Provide the [X, Y] coordinate of the cell's center where the given text is located.  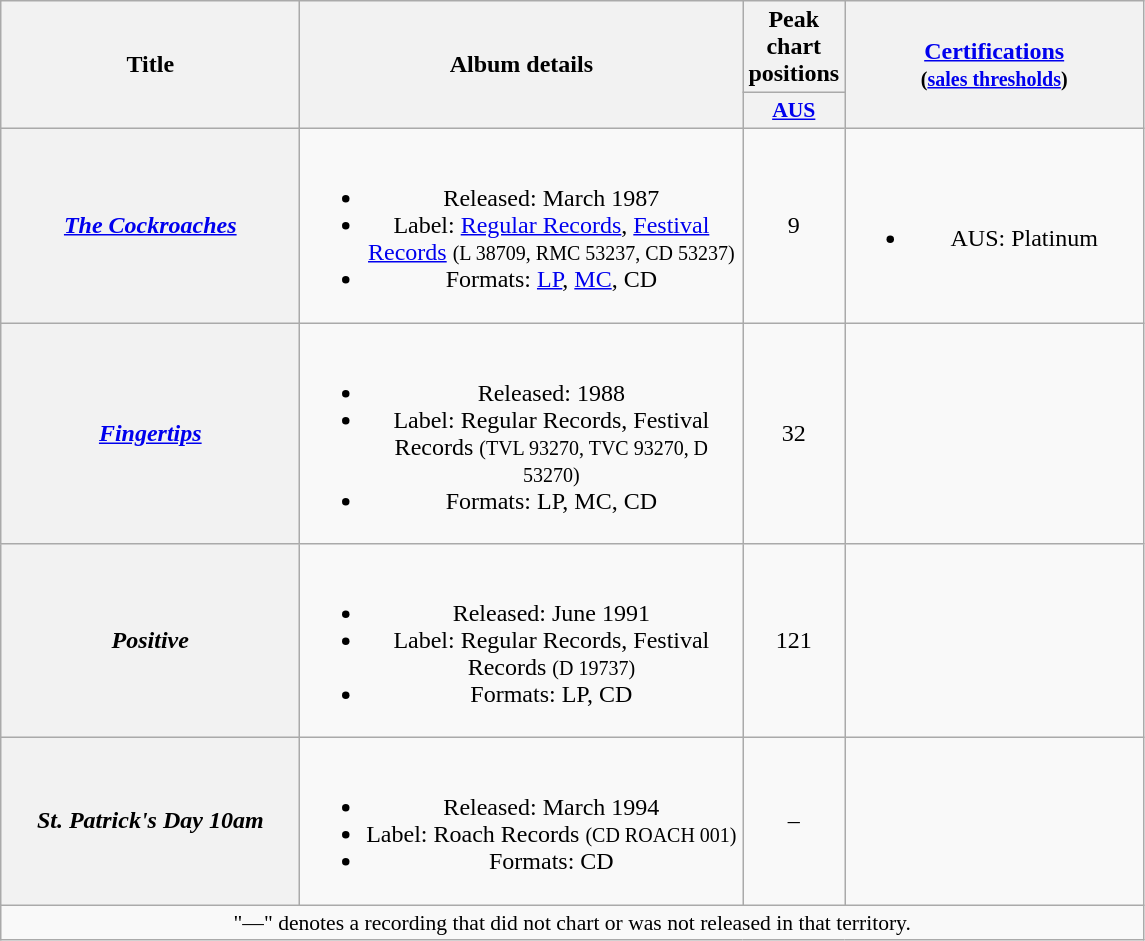
Released: 1988Label: Regular Records, Festival Records (TVL 93270, TVC 93270, D 53270)Formats: LP, MC, CD [522, 432]
Album details [522, 65]
AUS [794, 111]
St. Patrick's Day 10am [150, 822]
Released: March 1994Label: Roach Records (CD ROACH 001)Formats: CD [522, 822]
Fingertips [150, 432]
The Cockroaches [150, 225]
Released: March 1987Label: Regular Records, Festival Records (L 38709, RMC 53237, CD 53237)Formats: LP, MC, CD [522, 225]
AUS: Platinum [994, 225]
Peak chart positions [794, 47]
121 [794, 641]
– [794, 822]
"—" denotes a recording that did not chart or was not released in that territory. [572, 923]
32 [794, 432]
Released: June 1991Label: Regular Records, Festival Records (D 19737)Formats: LP, CD [522, 641]
Title [150, 65]
Certifications(sales thresholds) [994, 65]
9 [794, 225]
Positive [150, 641]
